Output the (x, y) coordinate of the center of the cell containing the given text.  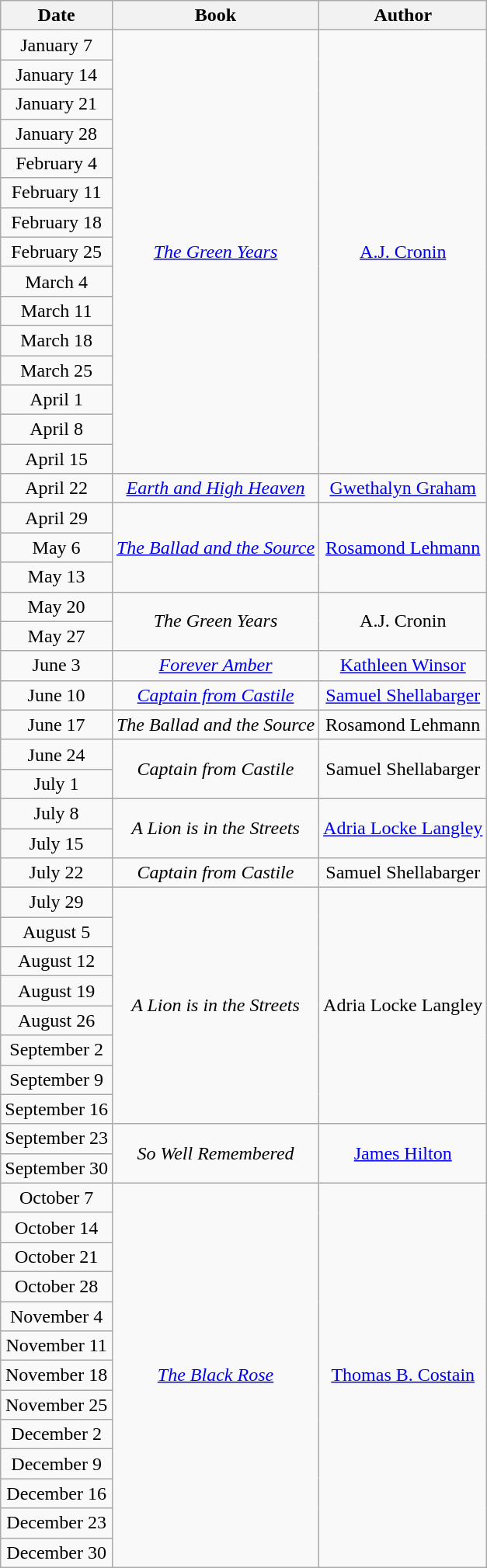
Kathleen Winsor (403, 666)
June 10 (57, 695)
July 8 (57, 813)
February 11 (57, 193)
April 1 (57, 400)
James Hilton (403, 1153)
June 24 (57, 754)
July 22 (57, 873)
July 29 (57, 902)
February 18 (57, 222)
Date (57, 16)
Earth and High Heaven (215, 488)
February 4 (57, 163)
June 17 (57, 725)
November 4 (57, 1316)
April 8 (57, 429)
Thomas B. Costain (403, 1375)
Gwethalyn Graham (403, 488)
February 25 (57, 252)
December 23 (57, 1523)
October 21 (57, 1257)
March 18 (57, 340)
October 7 (57, 1198)
December 2 (57, 1434)
January 14 (57, 75)
September 23 (57, 1139)
November 18 (57, 1375)
January 21 (57, 104)
September 30 (57, 1168)
October 14 (57, 1227)
November 25 (57, 1405)
May 27 (57, 636)
April 22 (57, 488)
November 11 (57, 1346)
May 6 (57, 548)
July 15 (57, 843)
March 25 (57, 370)
Forever Amber (215, 666)
So Well Remembered (215, 1153)
August 12 (57, 961)
August 19 (57, 991)
Author (403, 16)
September 2 (57, 1050)
July 1 (57, 784)
December 16 (57, 1493)
August 26 (57, 1020)
December 30 (57, 1552)
December 9 (57, 1464)
April 15 (57, 459)
January 7 (57, 45)
The Black Rose (215, 1375)
May 20 (57, 607)
September 16 (57, 1109)
April 29 (57, 518)
January 28 (57, 134)
September 9 (57, 1080)
May 13 (57, 577)
October 28 (57, 1286)
Book (215, 16)
June 3 (57, 666)
August 5 (57, 932)
March 4 (57, 281)
March 11 (57, 311)
